Find where the given text appears and provide that cell's center as (x, y) coordinate. 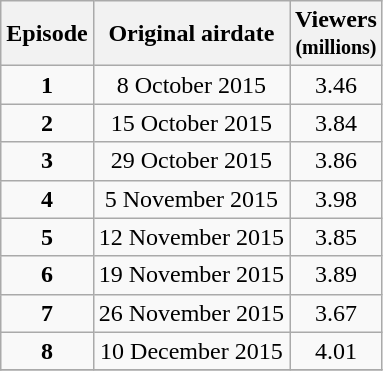
Original airdate (191, 34)
3 (47, 161)
4.01 (336, 351)
5 (47, 237)
3.67 (336, 313)
26 November 2015 (191, 313)
10 December 2015 (191, 351)
3.98 (336, 199)
4 (47, 199)
3.84 (336, 123)
3.86 (336, 161)
3.89 (336, 275)
6 (47, 275)
19 November 2015 (191, 275)
7 (47, 313)
3.85 (336, 237)
8 October 2015 (191, 85)
1 (47, 85)
5 November 2015 (191, 199)
3.46 (336, 85)
2 (47, 123)
Episode (47, 34)
Viewers(millions) (336, 34)
8 (47, 351)
15 October 2015 (191, 123)
29 October 2015 (191, 161)
12 November 2015 (191, 237)
